Search for the cell housing the specified text and yield its [x, y] center coordinate. 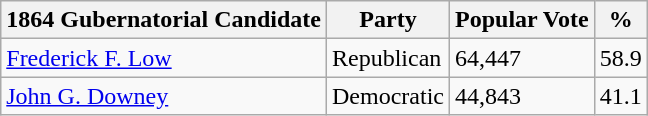
% [620, 20]
John G. Downey [164, 96]
1864 Gubernatorial Candidate [164, 20]
Party [388, 20]
44,843 [522, 96]
Democratic [388, 96]
64,447 [522, 58]
Popular Vote [522, 20]
41.1 [620, 96]
58.9 [620, 58]
Frederick F. Low [164, 58]
Republican [388, 58]
